Pinpoint the cell where the given text exists, returning its (x, y) midpoint coordinate. 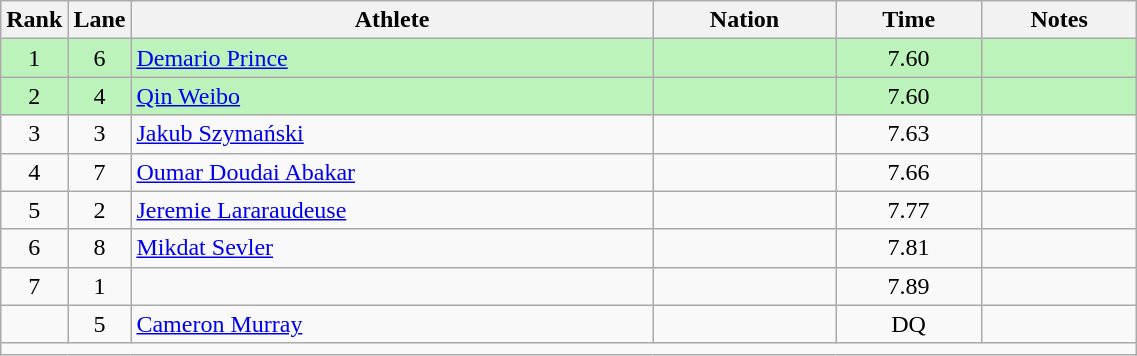
DQ (908, 324)
Time (908, 20)
Oumar Doudai Abakar (392, 172)
7.89 (908, 286)
Jeremie Lararaudeuse (392, 210)
Lane (100, 20)
Jakub Szymański (392, 134)
Qin Weibo (392, 96)
Cameron Murray (392, 324)
Rank (34, 20)
7.63 (908, 134)
Mikdat Sevler (392, 248)
Nation (744, 20)
7.66 (908, 172)
Athlete (392, 20)
7.81 (908, 248)
Demario Prince (392, 58)
8 (100, 248)
7.77 (908, 210)
Notes (1059, 20)
